Capture the cell that displays the provided text and extract its (x, y) central coordinate. 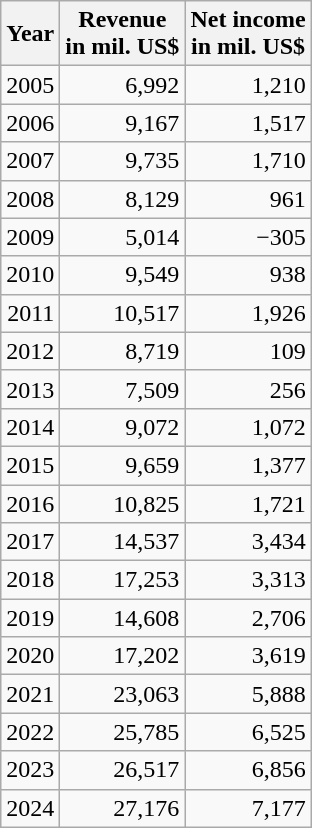
26,517 (122, 770)
961 (248, 199)
6,856 (248, 770)
6,992 (122, 85)
Year (30, 34)
14,608 (122, 618)
9,167 (122, 123)
7,177 (248, 808)
9,659 (122, 465)
Revenuein mil. US$ (122, 34)
Net incomein mil. US$ (248, 34)
109 (248, 351)
2022 (30, 732)
8,129 (122, 199)
1,926 (248, 313)
2017 (30, 542)
9,072 (122, 427)
2009 (30, 237)
14,537 (122, 542)
2008 (30, 199)
2019 (30, 618)
1,072 (248, 427)
1,210 (248, 85)
2024 (30, 808)
9,549 (122, 275)
3,619 (248, 656)
9,735 (122, 161)
2013 (30, 389)
10,825 (122, 503)
27,176 (122, 808)
2011 (30, 313)
2023 (30, 770)
8,719 (122, 351)
17,253 (122, 580)
−305 (248, 237)
1,377 (248, 465)
1,721 (248, 503)
2020 (30, 656)
10,517 (122, 313)
3,313 (248, 580)
25,785 (122, 732)
2007 (30, 161)
7,509 (122, 389)
1,710 (248, 161)
2021 (30, 694)
2,706 (248, 618)
5,014 (122, 237)
1,517 (248, 123)
5,888 (248, 694)
2005 (30, 85)
2006 (30, 123)
2015 (30, 465)
2012 (30, 351)
3,434 (248, 542)
17,202 (122, 656)
938 (248, 275)
2010 (30, 275)
2014 (30, 427)
23,063 (122, 694)
2018 (30, 580)
2016 (30, 503)
6,525 (248, 732)
256 (248, 389)
